Return the (X, Y) coordinate for the center point of the cell that contains the specified text.  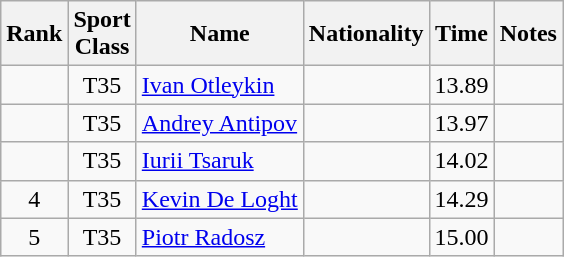
Kevin De Loght (220, 199)
Name (220, 34)
Notes (528, 34)
Nationality (366, 34)
SportClass (102, 34)
15.00 (462, 237)
Iurii Tsaruk (220, 161)
Time (462, 34)
Rank (34, 34)
5 (34, 237)
13.89 (462, 85)
Ivan Otleykin (220, 85)
13.97 (462, 123)
14.29 (462, 199)
Andrey Antipov (220, 123)
14.02 (462, 161)
4 (34, 199)
Piotr Radosz (220, 237)
